For the text-containing cell, return its midpoint in (x, y) coordinate format. 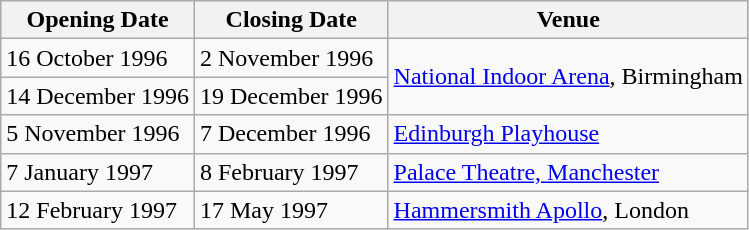
12 February 1997 (98, 210)
16 October 1996 (98, 58)
8 February 1997 (291, 172)
7 December 1996 (291, 134)
National Indoor Arena, Birmingham (568, 77)
19 December 1996 (291, 96)
Hammersmith Apollo, London (568, 210)
5 November 1996 (98, 134)
Venue (568, 20)
2 November 1996 (291, 58)
17 May 1997 (291, 210)
7 January 1997 (98, 172)
14 December 1996 (98, 96)
Palace Theatre, Manchester (568, 172)
Closing Date (291, 20)
Opening Date (98, 20)
Edinburgh Playhouse (568, 134)
